Locate the cell with the specified text and output its [X, Y] center coordinate. 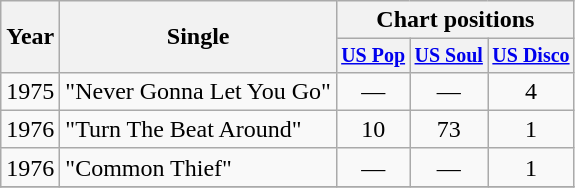
73 [449, 129]
Year [30, 37]
US Disco [532, 56]
"Common Thief" [198, 167]
4 [532, 91]
"Never Gonna Let You Go" [198, 91]
1975 [30, 91]
Chart positions [455, 20]
"Turn The Beat Around" [198, 129]
US Pop [372, 56]
US Soul [449, 56]
10 [372, 129]
Single [198, 37]
